Output the [X, Y] coordinate of the center of the cell containing the given text.  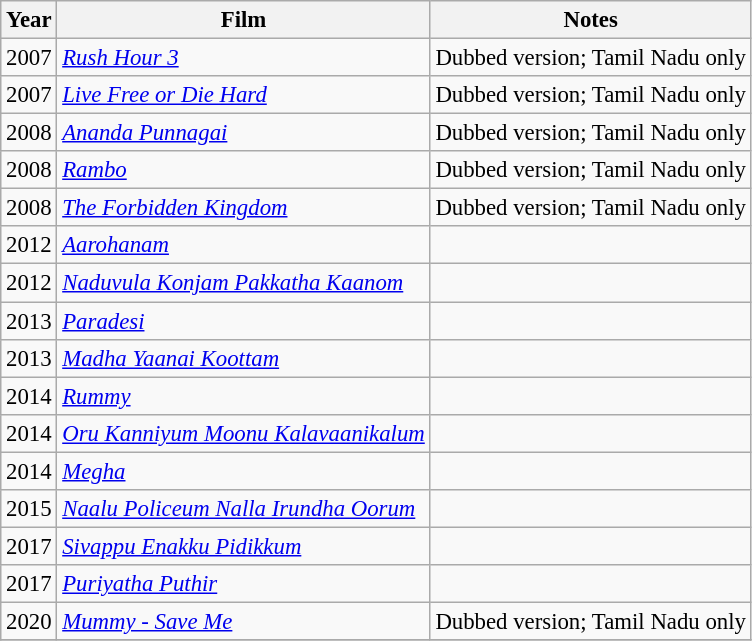
Year [29, 20]
Paradesi [244, 321]
Rambo [244, 170]
Rush Hour 3 [244, 58]
Oru Kanniyum Moonu Kalavaanikalum [244, 433]
2015 [29, 509]
Naalu Policeum Nalla Irundha Oorum [244, 509]
2020 [29, 621]
Ananda Punnagai [244, 133]
Film [244, 20]
Rummy [244, 396]
The Forbidden Kingdom [244, 208]
Megha [244, 471]
Notes [590, 20]
Sivappu Enakku Pidikkum [244, 546]
Naduvula Konjam Pakkatha Kaanom [244, 283]
Puriyatha Puthir [244, 584]
Aarohanam [244, 245]
Madha Yaanai Koottam [244, 358]
Live Free or Die Hard [244, 95]
Mummy - Save Me [244, 621]
